Provide the (x, y) coordinate of the cell's center where the given text is located.  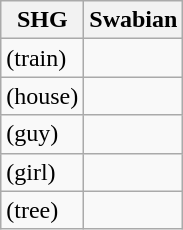
(girl) (42, 172)
(train) (42, 58)
(house) (42, 96)
(guy) (42, 134)
(tree) (42, 210)
SHG (42, 20)
Swabian (134, 20)
